Pinpoint the cell where the given text exists, returning its [x, y] midpoint coordinate. 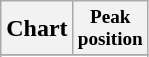
Chart [37, 28]
Peakposition [110, 28]
